Extract the [x, y] coordinate from the center of the cell holding the provided text.  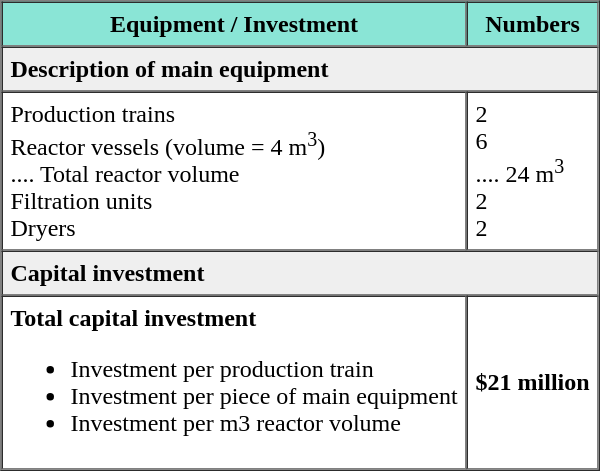
Capital investment [300, 274]
Equipment / Investment [234, 24]
26 .... 24 m3 2 2 [533, 172]
Total capital investmentInvestment per production trainInvestment per piece of main equipmentInvestment per m3 reactor volume [234, 383]
Numbers [533, 24]
Description of main equipment [300, 68]
Production trainsReactor vessels (volume = 4 m3) .... Total reactor volume Filtration units Dryers [234, 172]
$21 million [533, 383]
